From the cell containing the given text, extract its center point as [x, y] coordinate. 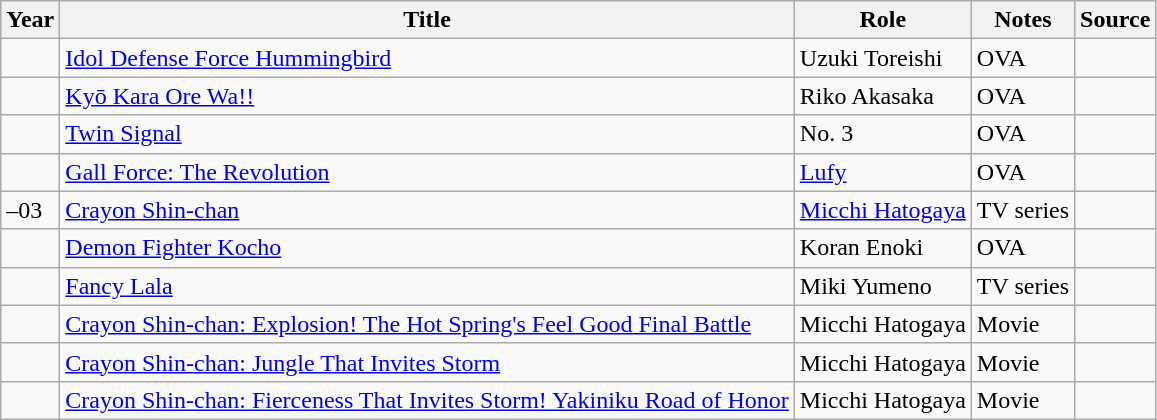
Fancy Lala [428, 286]
Crayon Shin-chan [428, 210]
Koran Enoki [882, 248]
Kyō Kara Ore Wa!! [428, 96]
No. 3 [882, 134]
–03 [30, 210]
Miki Yumeno [882, 286]
Role [882, 20]
Riko Akasaka [882, 96]
Source [1116, 20]
Lufy [882, 172]
Demon Fighter Kocho [428, 248]
Crayon Shin-chan: Fierceness That Invites Storm! Yakiniku Road of Honor [428, 400]
Crayon Shin-chan: Explosion! The Hot Spring's Feel Good Final Battle [428, 324]
Uzuki Toreishi [882, 58]
Crayon Shin-chan: Jungle That Invites Storm [428, 362]
Year [30, 20]
Gall Force: The Revolution [428, 172]
Notes [1022, 20]
Title [428, 20]
Twin Signal [428, 134]
Idol Defense Force Hummingbird [428, 58]
